Determine the [X, Y] coordinate at the center of the cell enclosing the given text.  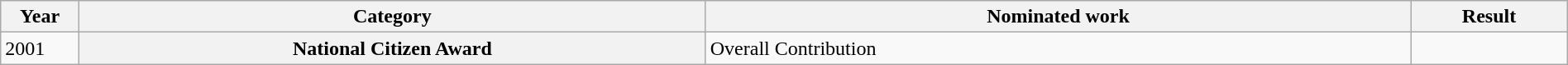
National Citizen Award [392, 48]
2001 [40, 48]
Result [1489, 17]
Year [40, 17]
Nominated work [1059, 17]
Category [392, 17]
Overall Contribution [1059, 48]
